Determine the [x, y] coordinate at the center of the cell enclosing the given text.  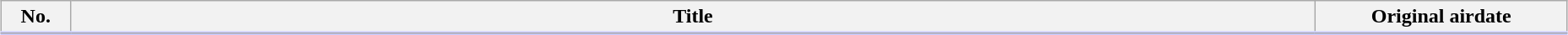
Title [693, 17]
Original airdate [1441, 17]
No. [35, 17]
